Identify which cell holds the provided text, then report its (X, Y) central coordinate. 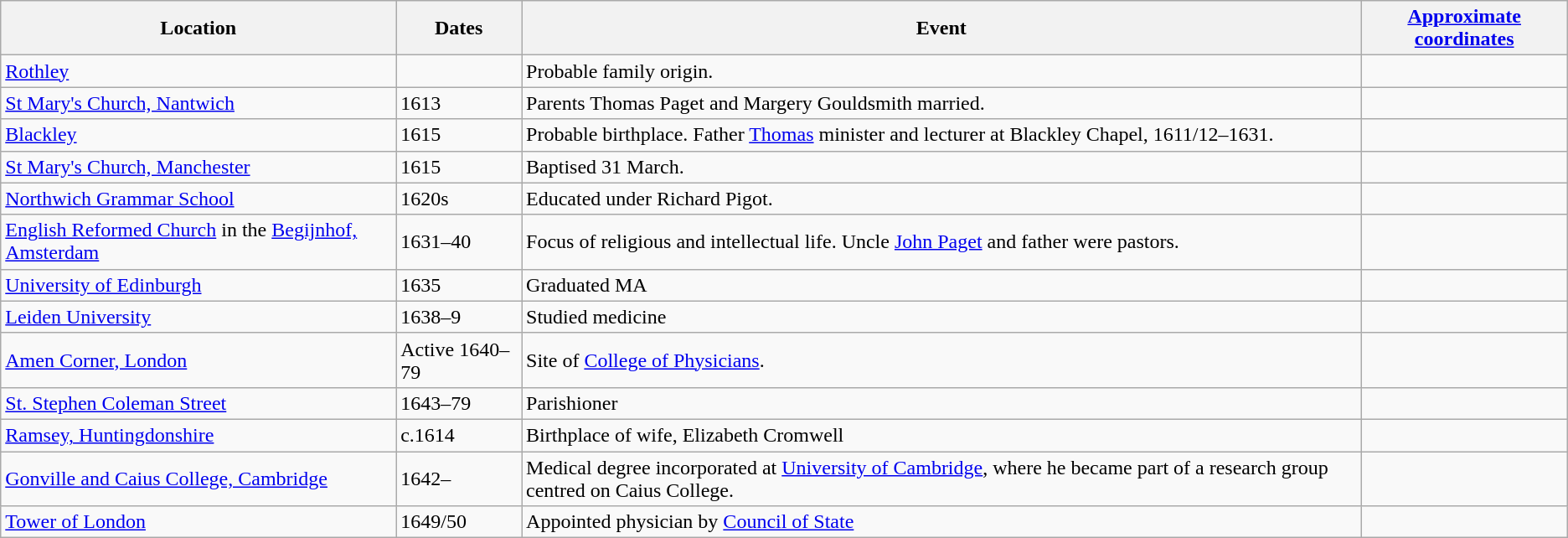
St Mary's Church, Manchester (199, 167)
Educated under Richard Pigot. (941, 199)
Birthplace of wife, Elizabeth Cromwell (941, 435)
1638–9 (459, 317)
Medical degree incorporated at University of Cambridge, where he became part of a research group centred on Caius College. (941, 478)
Parishioner (941, 403)
Leiden University (199, 317)
Dates (459, 28)
1649/50 (459, 522)
English Reformed Church in the Begijnhof, Amsterdam (199, 241)
1642– (459, 478)
Ramsey, Huntingdonshire (199, 435)
1620s (459, 199)
Northwich Grammar School (199, 199)
Parents Thomas Paget and Margery Gouldsmith married. (941, 103)
c.1614 (459, 435)
Baptised 31 March. (941, 167)
1643–79 (459, 403)
Site of College of Physicians. (941, 360)
Blackley (199, 135)
Approximate coordinates (1464, 28)
St Mary's Church, Nantwich (199, 103)
Rothley (199, 71)
Probable birthplace. Father Thomas minister and lecturer at Blackley Chapel, 1611/12–1631. (941, 135)
University of Edinburgh (199, 285)
Appointed physician by Council of State (941, 522)
Location (199, 28)
St. Stephen Coleman Street (199, 403)
1613 (459, 103)
1635 (459, 285)
Probable family origin. (941, 71)
Graduated MA (941, 285)
Tower of London (199, 522)
Studied medicine (941, 317)
Active 1640–79 (459, 360)
Amen Corner, London (199, 360)
Focus of religious and intellectual life. Uncle John Paget and father were pastors. (941, 241)
Event (941, 28)
1631–40 (459, 241)
Gonville and Caius College, Cambridge (199, 478)
